Search for the cell housing the specified text and yield its [x, y] center coordinate. 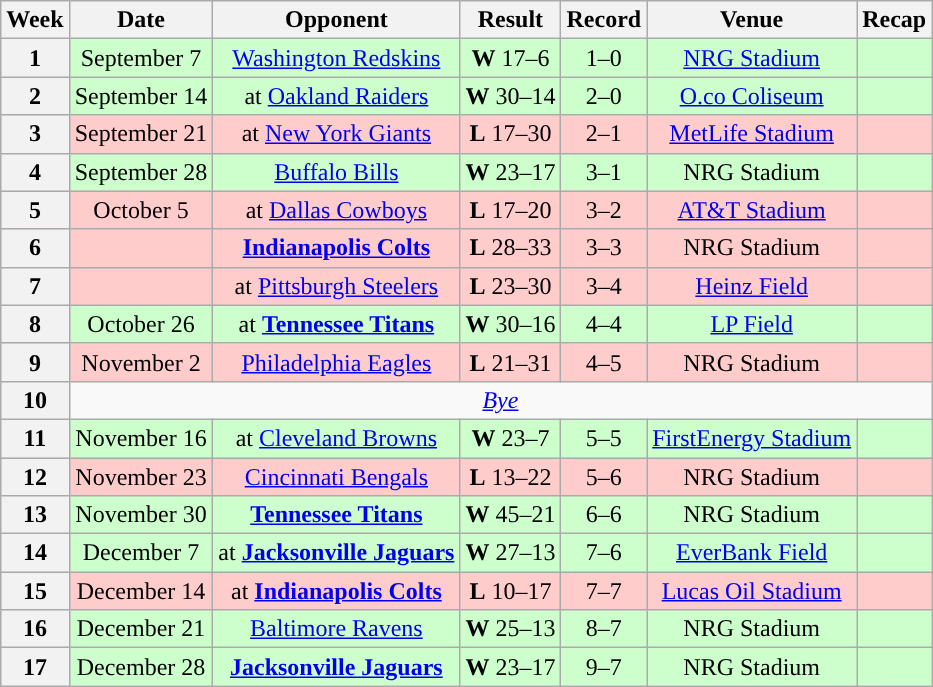
2 [35, 96]
L 17–20 [510, 210]
Cincinnati Bengals [336, 477]
L 10–17 [510, 591]
5–5 [604, 438]
at Jacksonville Jaguars [336, 553]
8–7 [604, 629]
Bye [500, 400]
O.co Coliseum [752, 96]
Jacksonville Jaguars [336, 667]
3–3 [604, 248]
Heinz Field [752, 286]
Venue [752, 20]
at Pittsburgh Steelers [336, 286]
3 [35, 134]
at New York Giants [336, 134]
11 [35, 438]
Date [141, 20]
4–4 [604, 324]
W 27–13 [510, 553]
AT&T Stadium [752, 210]
3–1 [604, 172]
15 [35, 591]
MetLife Stadium [752, 134]
13 [35, 515]
Week [35, 20]
at Cleveland Browns [336, 438]
L 21–31 [510, 362]
September 14 [141, 96]
September 7 [141, 58]
Philadelphia Eagles [336, 362]
8 [35, 324]
FirstEnergy Stadium [752, 438]
November 16 [141, 438]
W 30–16 [510, 324]
17 [35, 667]
W 23–7 [510, 438]
7–7 [604, 591]
December 28 [141, 667]
L 13–22 [510, 477]
2–1 [604, 134]
7 [35, 286]
5 [35, 210]
12 [35, 477]
November 2 [141, 362]
10 [35, 400]
W 30–14 [510, 96]
October 5 [141, 210]
Indianapolis Colts [336, 248]
W 25–13 [510, 629]
1 [35, 58]
Result [510, 20]
7–6 [604, 553]
9–7 [604, 667]
September 28 [141, 172]
Washington Redskins [336, 58]
6 [35, 248]
9 [35, 362]
W 45–21 [510, 515]
L 17–30 [510, 134]
1–0 [604, 58]
October 26 [141, 324]
W 17–6 [510, 58]
16 [35, 629]
14 [35, 553]
Opponent [336, 20]
Lucas Oil Stadium [752, 591]
L 28–33 [510, 248]
6–6 [604, 515]
September 21 [141, 134]
at Oakland Raiders [336, 96]
December 7 [141, 553]
5–6 [604, 477]
3–2 [604, 210]
Recap [894, 20]
3–4 [604, 286]
2–0 [604, 96]
Buffalo Bills [336, 172]
Record [604, 20]
EverBank Field [752, 553]
Tennessee Titans [336, 515]
4–5 [604, 362]
Baltimore Ravens [336, 629]
at Indianapolis Colts [336, 591]
November 23 [141, 477]
at Dallas Cowboys [336, 210]
December 21 [141, 629]
4 [35, 172]
at Tennessee Titans [336, 324]
LP Field [752, 324]
L 23–30 [510, 286]
December 14 [141, 591]
November 30 [141, 515]
